Return the (X, Y) coordinate for the center point of the cell that contains the specified text.  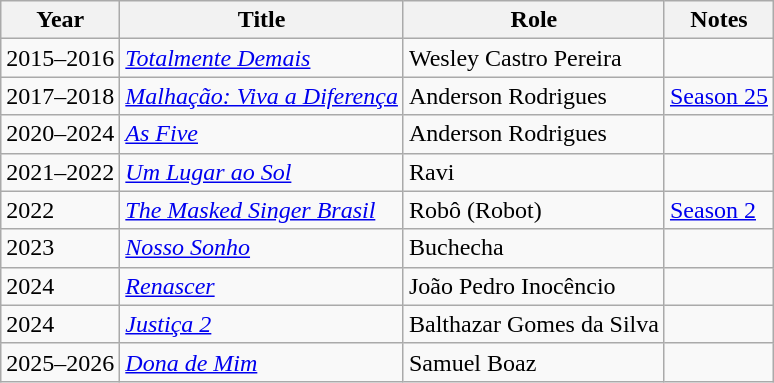
Justiça 2 (262, 324)
Ravi (534, 172)
2021–2022 (60, 172)
Nosso Sonho (262, 248)
Um Lugar ao Sol (262, 172)
Wesley Castro Pereira (534, 58)
2022 (60, 210)
Buchecha (534, 248)
Robô (Robot) (534, 210)
Renascer (262, 286)
Season 2 (718, 210)
2020–2024 (60, 134)
Role (534, 20)
Malhação: Viva a Diferença (262, 96)
Totalmente Demais (262, 58)
Season 25 (718, 96)
As Five (262, 134)
João Pedro Inocêncio (534, 286)
The Masked Singer Brasil (262, 210)
2025–2026 (60, 362)
Samuel Boaz (534, 362)
2017–2018 (60, 96)
Balthazar Gomes da Silva (534, 324)
Title (262, 20)
2015–2016 (60, 58)
Year (60, 20)
Dona de Mim (262, 362)
Notes (718, 20)
2023 (60, 248)
